From the cell containing the given text, extract its center point as (X, Y) coordinate. 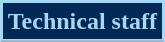
Technical staff (83, 22)
